Scan for the cell matching the given text and deliver its [X, Y] coordinate at center. 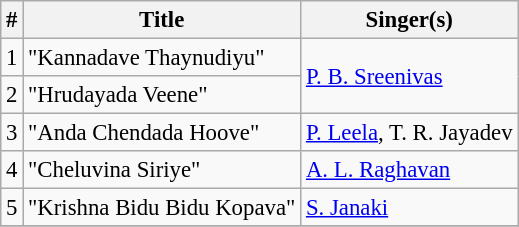
4 [12, 170]
3 [12, 133]
Title [162, 20]
P. Leela, T. R. Jayadev [410, 133]
2 [12, 95]
"Anda Chendada Hoove" [162, 133]
"Hrudayada Veene" [162, 95]
"Krishna Bidu Bidu Kopava" [162, 208]
# [12, 20]
S. Janaki [410, 208]
1 [12, 58]
5 [12, 208]
Singer(s) [410, 20]
A. L. Raghavan [410, 170]
P. B. Sreenivas [410, 76]
"Cheluvina Siriye" [162, 170]
"Kannadave Thaynudiyu" [162, 58]
